Locate the cell with the specified text and output its (x, y) center coordinate. 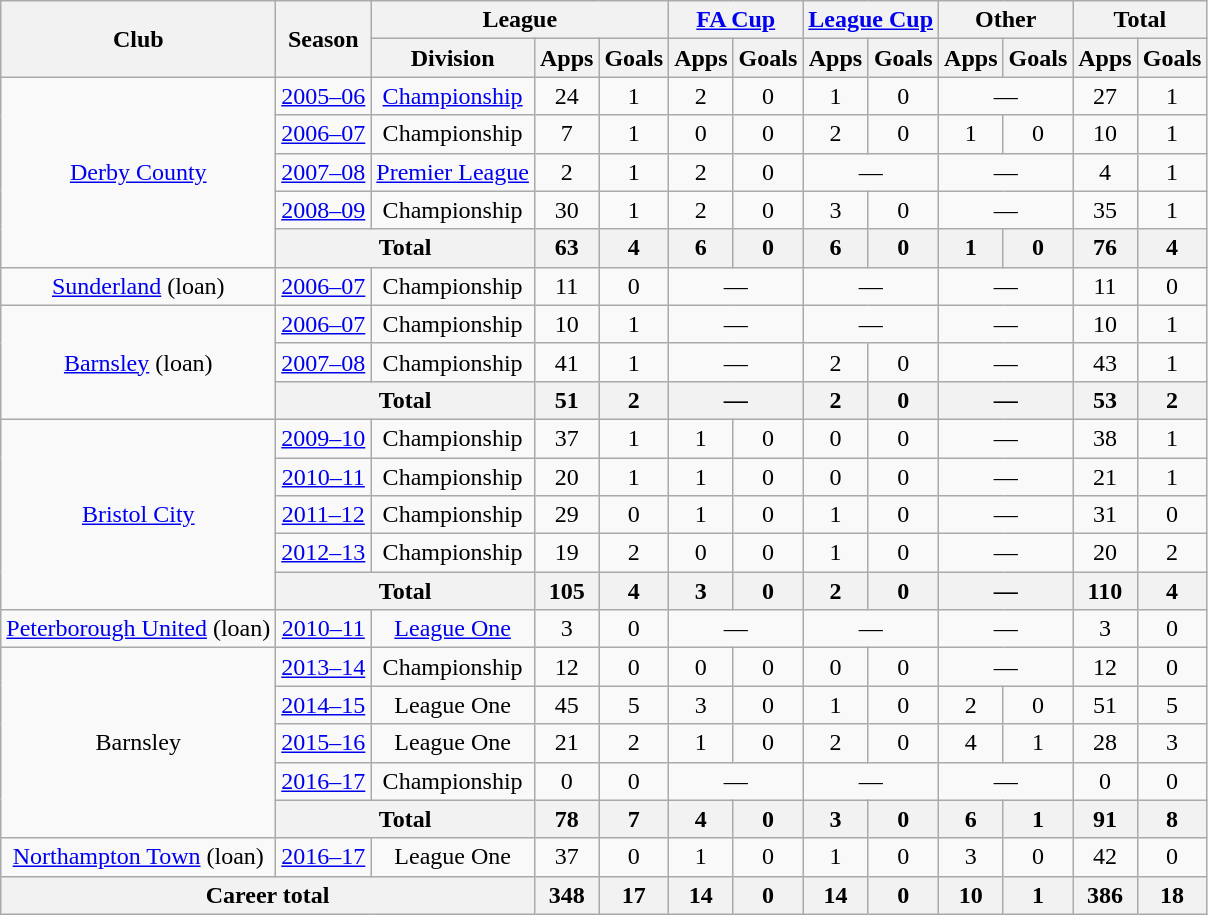
Peterborough United (loan) (138, 629)
78 (566, 819)
Career total (268, 895)
2011–12 (324, 515)
2013–14 (324, 667)
Sunderland (loan) (138, 286)
17 (634, 895)
2015–16 (324, 743)
76 (1105, 248)
42 (1105, 857)
35 (1105, 210)
Barnsley (loan) (138, 362)
53 (1105, 400)
31 (1105, 515)
2009–10 (324, 438)
Barnsley (138, 743)
38 (1105, 438)
28 (1105, 743)
27 (1105, 96)
8 (1172, 819)
Season (324, 39)
45 (566, 705)
2012–13 (324, 553)
43 (1105, 362)
2008–09 (324, 210)
Northampton Town (loan) (138, 857)
Division (453, 58)
105 (566, 591)
348 (566, 895)
63 (566, 248)
41 (566, 362)
Derby County (138, 172)
2005–06 (324, 96)
Bristol City (138, 514)
Premier League (453, 172)
Club (138, 39)
18 (1172, 895)
Other (1006, 20)
110 (1105, 591)
League Cup (871, 20)
24 (566, 96)
29 (566, 515)
19 (566, 553)
FA Cup (736, 20)
91 (1105, 819)
League (520, 20)
386 (1105, 895)
2014–15 (324, 705)
30 (566, 210)
